Pinpoint the cell where the given text exists, returning its (X, Y) midpoint coordinate. 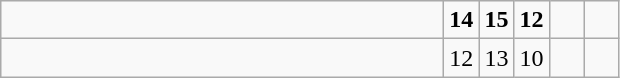
13 (496, 58)
15 (496, 20)
10 (532, 58)
14 (462, 20)
